Locate the cell with the specified text and output its (X, Y) center coordinate. 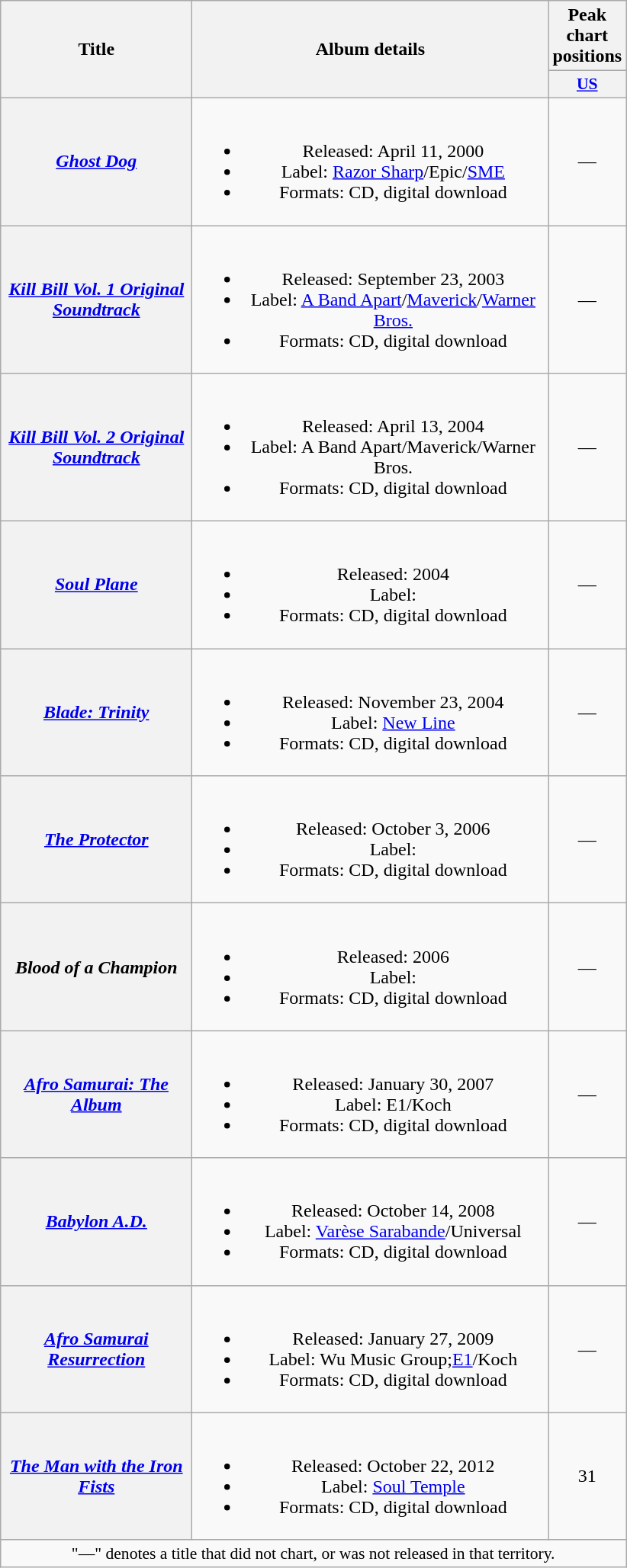
Released: 2006Label:Formats: CD, digital download (371, 967)
Released: September 23, 2003Label: A Band Apart/Maverick/Warner Bros.Formats: CD, digital download (371, 300)
Released: April 11, 2000Label: Razor Sharp/Epic/SMEFormats: CD, digital download (371, 162)
Title (96, 50)
31 (587, 1476)
Released: November 23, 2004Label: New LineFormats: CD, digital download (371, 712)
The Man with the Iron Fists (96, 1476)
Released: January 30, 2007Label: E1/KochFormats: CD, digital download (371, 1095)
Album details (371, 50)
Peak chart positions (587, 36)
Kill Bill Vol. 1 Original Soundtrack (96, 300)
Afro Samurai: The Album (96, 1095)
The Protector (96, 840)
Kill Bill Vol. 2 Original Soundtrack (96, 447)
Released: 2004Label:Formats: CD, digital download (371, 585)
Soul Plane (96, 585)
US (587, 85)
Released: October 22, 2012Label: Soul TempleFormats: CD, digital download (371, 1476)
Released: October 3, 2006Label:Formats: CD, digital download (371, 840)
Blood of a Champion (96, 967)
Released: January 27, 2009Label: Wu Music Group;E1/KochFormats: CD, digital download (371, 1349)
Blade: Trinity (96, 712)
"—" denotes a title that did not chart, or was not released in that territory. (313, 1554)
Afro Samurai Resurrection (96, 1349)
Released: April 13, 2004Label: A Band Apart/Maverick/Warner Bros.Formats: CD, digital download (371, 447)
Babylon A.D. (96, 1221)
Ghost Dog (96, 162)
Released: October 14, 2008Label: Varèse Sarabande/UniversalFormats: CD, digital download (371, 1221)
